Pinpoint the cell where the given text exists, returning its (X, Y) midpoint coordinate. 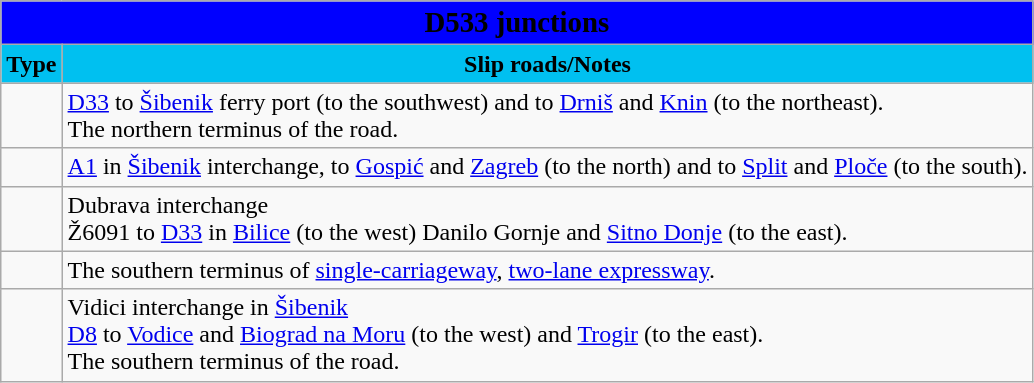
D33 to Šibenik ferry port (to the southwest) and to Drniš and Knin (to the northeast).The northern terminus of the road. (548, 116)
Vidici interchange in Šibenik D8 to Vodice and Biograd na Moru (to the west) and Trogir (to the east).The southern terminus of the road. (548, 335)
A1 in Šibenik interchange, to Gospić and Zagreb (to the north) and to Split and Ploče (to the south). (548, 167)
Type (32, 64)
D533 junctions (517, 23)
The southern terminus of single-carriageway, two-lane expressway. (548, 270)
Slip roads/Notes (548, 64)
Dubrava interchangeŽ6091 to D33 in Bilice (to the west) Danilo Gornje and Sitno Donje (to the east). (548, 218)
